Scan for the cell matching the given text and deliver its [x, y] coordinate at center. 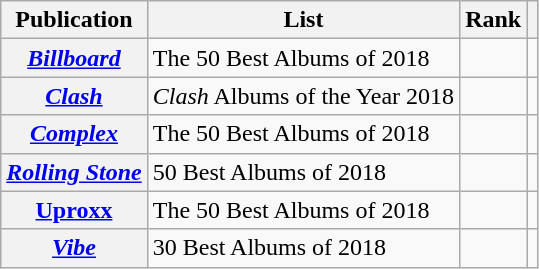
Uproxx [74, 210]
List [303, 20]
Publication [74, 20]
Clash Albums of the Year 2018 [303, 96]
Billboard [74, 58]
Rank [494, 20]
Clash [74, 96]
Vibe [74, 248]
50 Best Albums of 2018 [303, 172]
Complex [74, 134]
Rolling Stone [74, 172]
30 Best Albums of 2018 [303, 248]
